Locate the cell with the specified text and output its [X, Y] center coordinate. 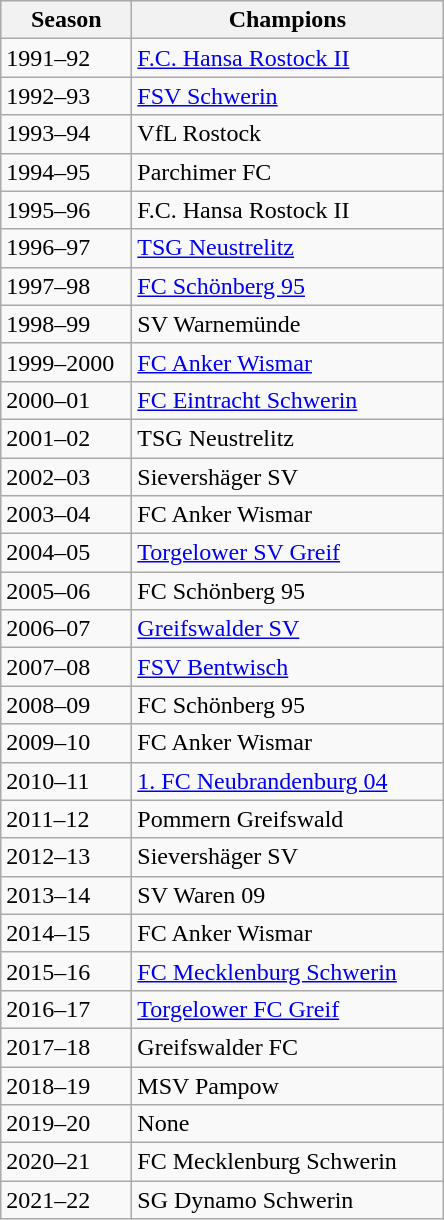
1999–2000 [66, 362]
SG Dynamo Schwerin [288, 1200]
1991–92 [66, 58]
2000–01 [66, 400]
1. FC Neubrandenburg 04 [288, 781]
Torgelower SV Greif [288, 553]
2019–20 [66, 1124]
Pommern Greifswald [288, 819]
1998–99 [66, 324]
2011–12 [66, 819]
2007–08 [66, 667]
2010–11 [66, 781]
2013–14 [66, 895]
1993–94 [66, 134]
None [288, 1124]
1997–98 [66, 286]
2005–06 [66, 591]
2021–22 [66, 1200]
2002–03 [66, 477]
VfL Rostock [288, 134]
SV Waren 09 [288, 895]
2004–05 [66, 553]
2015–16 [66, 971]
1992–93 [66, 96]
1995–96 [66, 210]
1996–97 [66, 248]
Greifswalder FC [288, 1047]
Greifswalder SV [288, 629]
2009–10 [66, 743]
Parchimer FC [288, 172]
2017–18 [66, 1047]
2014–15 [66, 933]
MSV Pampow [288, 1085]
2012–13 [66, 857]
FSV Bentwisch [288, 667]
FSV Schwerin [288, 96]
2018–19 [66, 1085]
Torgelower FC Greif [288, 1009]
2001–02 [66, 438]
SV Warnemünde [288, 324]
2008–09 [66, 705]
2020–21 [66, 1162]
2003–04 [66, 515]
Season [66, 20]
Champions [288, 20]
2016–17 [66, 1009]
2006–07 [66, 629]
1994–95 [66, 172]
FC Eintracht Schwerin [288, 400]
